Capture the cell that displays the provided text and extract its (x, y) central coordinate. 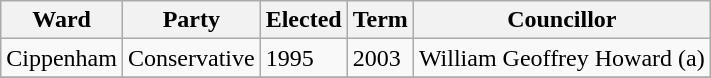
Cippenham (62, 58)
Term (380, 20)
Councillor (562, 20)
2003 (380, 58)
William Geoffrey Howard (a) (562, 58)
Conservative (191, 58)
Elected (304, 20)
Ward (62, 20)
1995 (304, 58)
Party (191, 20)
